Locate the cell with the specified text and output its (X, Y) center coordinate. 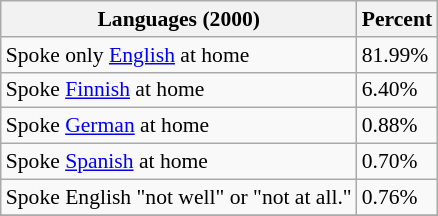
Spoke English "not well" or "not at all." (179, 197)
81.99% (397, 55)
Spoke only English at home (179, 55)
Languages (2000) (179, 19)
6.40% (397, 90)
0.76% (397, 197)
Spoke Spanish at home (179, 162)
Percent (397, 19)
0.70% (397, 162)
Spoke German at home (179, 126)
Spoke Finnish at home (179, 90)
0.88% (397, 126)
